Return (X, Y) of the center of cell containing provided text 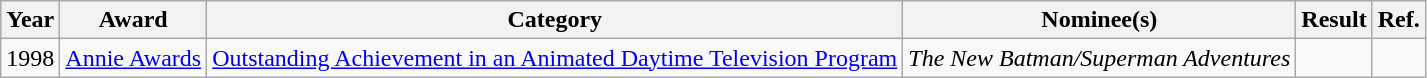
Ref. (1398, 20)
Year (30, 20)
1998 (30, 58)
Award (134, 20)
Result (1334, 20)
Outstanding Achievement in an Animated Daytime Television Program (555, 58)
Annie Awards (134, 58)
The New Batman/Superman Adventures (1100, 58)
Category (555, 20)
Nominee(s) (1100, 20)
